Extract the (X, Y) coordinate from the center of the cell holding the provided text.  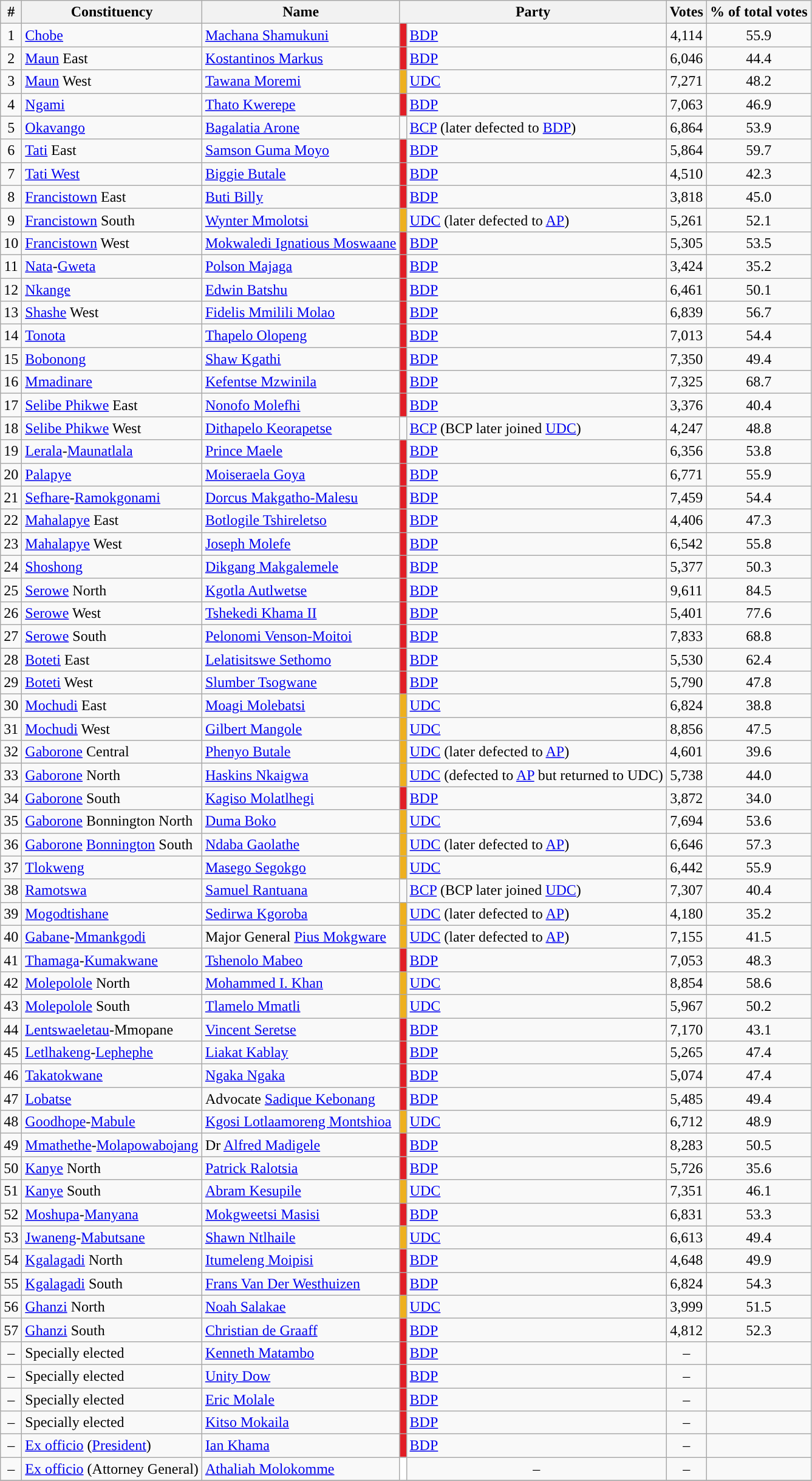
48.8 (759, 428)
Moshupa-Manyana (112, 1214)
21 (11, 498)
Thamaga-Kumakwane (112, 960)
84.5 (759, 590)
Masego Segokgo (301, 867)
Tlokweng (112, 867)
Molepolole North (112, 983)
Selibe Phikwe West (112, 428)
34 (11, 798)
Gaborone South (112, 798)
44.4 (759, 58)
Mahalapye West (112, 544)
Kitso Mokaila (301, 1423)
Thapelo Olopeng (301, 336)
Wynter Mmolotsi (301, 220)
62.4 (759, 659)
Ngaka Ngaka (301, 1076)
3,872 (686, 798)
Frans Van Der Westhuizen (301, 1284)
5,265 (686, 1053)
Mmadinare (112, 382)
1 (11, 35)
44.0 (759, 775)
41.5 (759, 937)
Mmathethe-Molapowabojang (112, 1145)
Gaborone Bonnington North (112, 821)
13 (11, 313)
20 (11, 474)
Itumeleng Moipisi (301, 1260)
3 (11, 81)
Boteti East (112, 659)
Ian Khama (301, 1446)
49.9 (759, 1260)
6,613 (686, 1237)
22 (11, 521)
46 (11, 1076)
56 (11, 1307)
4,247 (686, 428)
Ndaba Gaolathe (301, 844)
5,485 (686, 1099)
40 (11, 937)
5,401 (686, 613)
5,790 (686, 683)
33 (11, 775)
14 (11, 336)
Ex officio (President) (112, 1446)
Serowe West (112, 613)
# (11, 12)
7,459 (686, 498)
38.8 (759, 706)
53.3 (759, 1214)
Shoshong (112, 567)
68.8 (759, 636)
Nata-Gweta (112, 266)
Dithapelo Keorapetse (301, 428)
Abram Kesupile (301, 1191)
Tshekedi Khama II (301, 613)
56.7 (759, 313)
7,350 (686, 359)
7,307 (686, 891)
Shashe West (112, 313)
Kenneth Matambo (301, 1353)
41 (11, 960)
Sedirwa Kgoroba (301, 914)
47.5 (759, 729)
Edwin Batshu (301, 290)
Ngami (112, 104)
7,053 (686, 960)
Votes (686, 12)
59.7 (759, 151)
46.1 (759, 1191)
9,611 (686, 590)
Duma Boko (301, 821)
Mohammed I. Khan (301, 983)
Biggie Butale (301, 174)
Gaborone North (112, 775)
Phenyo Butale (301, 752)
68.7 (759, 382)
12 (11, 290)
46.9 (759, 104)
45 (11, 1053)
Samuel Rantuana (301, 891)
50.2 (759, 1006)
Kefentse Mzwinila (301, 382)
Eric Molale (301, 1399)
7,833 (686, 636)
Selibe Phikwe East (112, 405)
Okavango (112, 128)
7,351 (686, 1191)
Serowe North (112, 590)
19 (11, 451)
48.2 (759, 81)
5,530 (686, 659)
Boteti West (112, 683)
8,856 (686, 729)
Jwaneng-Mabutsane (112, 1237)
Lentswaeletau-Mmopane (112, 1030)
50.1 (759, 290)
Ghanzi North (112, 1307)
Mochudi West (112, 729)
Shawn Ntlhaile (301, 1237)
4,510 (686, 174)
Nkange (112, 290)
15 (11, 359)
Serowe South (112, 636)
Athaliah Molokomme (301, 1469)
Kgosi Lotlaamoreng Montshioa (301, 1122)
7,271 (686, 81)
Thato Kwerepe (301, 104)
77.6 (759, 613)
6,442 (686, 867)
% of total votes (759, 12)
Francistown West (112, 243)
26 (11, 613)
Kostantinos Markus (301, 58)
Advocate Sadique Kebonang (301, 1099)
7,155 (686, 937)
48.3 (759, 960)
7,325 (686, 382)
53.9 (759, 128)
Dikgang Makgalemele (301, 567)
Lerala-Maunatlala (112, 451)
24 (11, 567)
45.0 (759, 197)
58.6 (759, 983)
5,377 (686, 567)
Gaborone Central (112, 752)
Pelonomi Venson-Moitoi (301, 636)
6,831 (686, 1214)
54.3 (759, 1284)
6,356 (686, 451)
Kgalagadi South (112, 1284)
6,461 (686, 290)
5,305 (686, 243)
7,013 (686, 336)
38 (11, 891)
3,999 (686, 1307)
Nonofo Molefhi (301, 405)
42.3 (759, 174)
11 (11, 266)
Buti Billy (301, 197)
Francistown South (112, 220)
17 (11, 405)
51.5 (759, 1307)
57 (11, 1330)
7,063 (686, 104)
35 (11, 821)
Tati East (112, 151)
42 (11, 983)
3,818 (686, 197)
47.3 (759, 521)
39 (11, 914)
4 (11, 104)
7,694 (686, 821)
51 (11, 1191)
6 (11, 151)
43 (11, 1006)
Patrick Ralotsia (301, 1168)
4,180 (686, 914)
50 (11, 1168)
53.5 (759, 243)
6,712 (686, 1122)
Kanye North (112, 1168)
53.6 (759, 821)
Polson Majaga (301, 266)
5,261 (686, 220)
6,646 (686, 844)
30 (11, 706)
Tonota (112, 336)
6,771 (686, 474)
4,114 (686, 35)
5,726 (686, 1168)
Dorcus Makgatho-Malesu (301, 498)
Tshenolo Mabeo (301, 960)
5,864 (686, 151)
Prince Maele (301, 451)
16 (11, 382)
Major General Pius Mokgware (301, 937)
25 (11, 590)
Lelatisitswe Sethomo (301, 659)
Kanye South (112, 1191)
Noah Salakae (301, 1307)
Moagi Molebatsi (301, 706)
4,648 (686, 1260)
2 (11, 58)
5 (11, 128)
Gabane-Mmankgodi (112, 937)
55.8 (759, 544)
Party (533, 12)
23 (11, 544)
47 (11, 1099)
3,424 (686, 266)
57.3 (759, 844)
29 (11, 683)
6,046 (686, 58)
Letlhakeng-Lephephe (112, 1053)
32 (11, 752)
50.5 (759, 1145)
53 (11, 1237)
Ghanzi South (112, 1330)
6,839 (686, 313)
47.8 (759, 683)
Machana Shamukuni (301, 35)
Shaw Kgathi (301, 359)
53.8 (759, 451)
4,601 (686, 752)
Haskins Nkaigwa (301, 775)
Bobonong (112, 359)
UDC (defected to AP but returned to UDC) (536, 775)
Gaborone Bonnington South (112, 844)
3,376 (686, 405)
5,738 (686, 775)
Mochudi East (112, 706)
5,074 (686, 1076)
Name (301, 12)
27 (11, 636)
37 (11, 867)
50.3 (759, 567)
Ex officio (Attorney General) (112, 1469)
Liakat Kablay (301, 1053)
35.6 (759, 1168)
4,406 (686, 521)
Dr Alfred Madigele (301, 1145)
Goodhope-Mabule (112, 1122)
Botlogile Tshireletso (301, 521)
Joseph Molefe (301, 544)
Constituency (112, 12)
52.3 (759, 1330)
Gilbert Mangole (301, 729)
Mokgweetsi Masisi (301, 1214)
Maun West (112, 81)
5,967 (686, 1006)
54 (11, 1260)
Tlamelo Mmatli (301, 1006)
Unity Dow (301, 1376)
Mogodtishane (112, 914)
7 (11, 174)
Tawana Moremi (301, 81)
Takatokwane (112, 1076)
Fidelis Mmilili Molao (301, 313)
Kgalagadi North (112, 1260)
6,864 (686, 128)
Slumber Tsogwane (301, 683)
Molepolole South (112, 1006)
Tati West (112, 174)
BCP (later defected to BDP) (536, 128)
36 (11, 844)
44 (11, 1030)
31 (11, 729)
7,170 (686, 1030)
49 (11, 1145)
Lobatse (112, 1099)
Sefhare-Ramokgonami (112, 498)
28 (11, 659)
Maun East (112, 58)
8,854 (686, 983)
Ramotswa (112, 891)
9 (11, 220)
52 (11, 1214)
Palapye (112, 474)
18 (11, 428)
4,812 (686, 1330)
Bagalatia Arone (301, 128)
Mahalapye East (112, 521)
Chobe (112, 35)
Vincent Seretse (301, 1030)
Mokwaledi Ignatious Moswaane (301, 243)
52.1 (759, 220)
8,283 (686, 1145)
34.0 (759, 798)
55 (11, 1284)
10 (11, 243)
Kagiso Molatlhegi (301, 798)
48.9 (759, 1122)
39.6 (759, 752)
48 (11, 1122)
Samson Guma Moyo (301, 151)
Christian de Graaff (301, 1330)
Moiseraela Goya (301, 474)
43.1 (759, 1030)
6,542 (686, 544)
8 (11, 197)
Francistown East (112, 197)
Kgotla Autlwetse (301, 590)
